Output the (X, Y) coordinate of the center of the cell containing the given text.  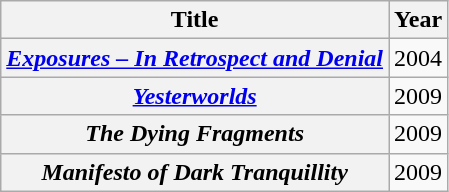
Manifesto of Dark Tranquillity (195, 172)
The Dying Fragments (195, 134)
2004 (418, 58)
Year (418, 20)
Yesterworlds (195, 96)
Exposures – In Retrospect and Denial (195, 58)
Title (195, 20)
